Capture the cell that displays the provided text and extract its [X, Y] central coordinate. 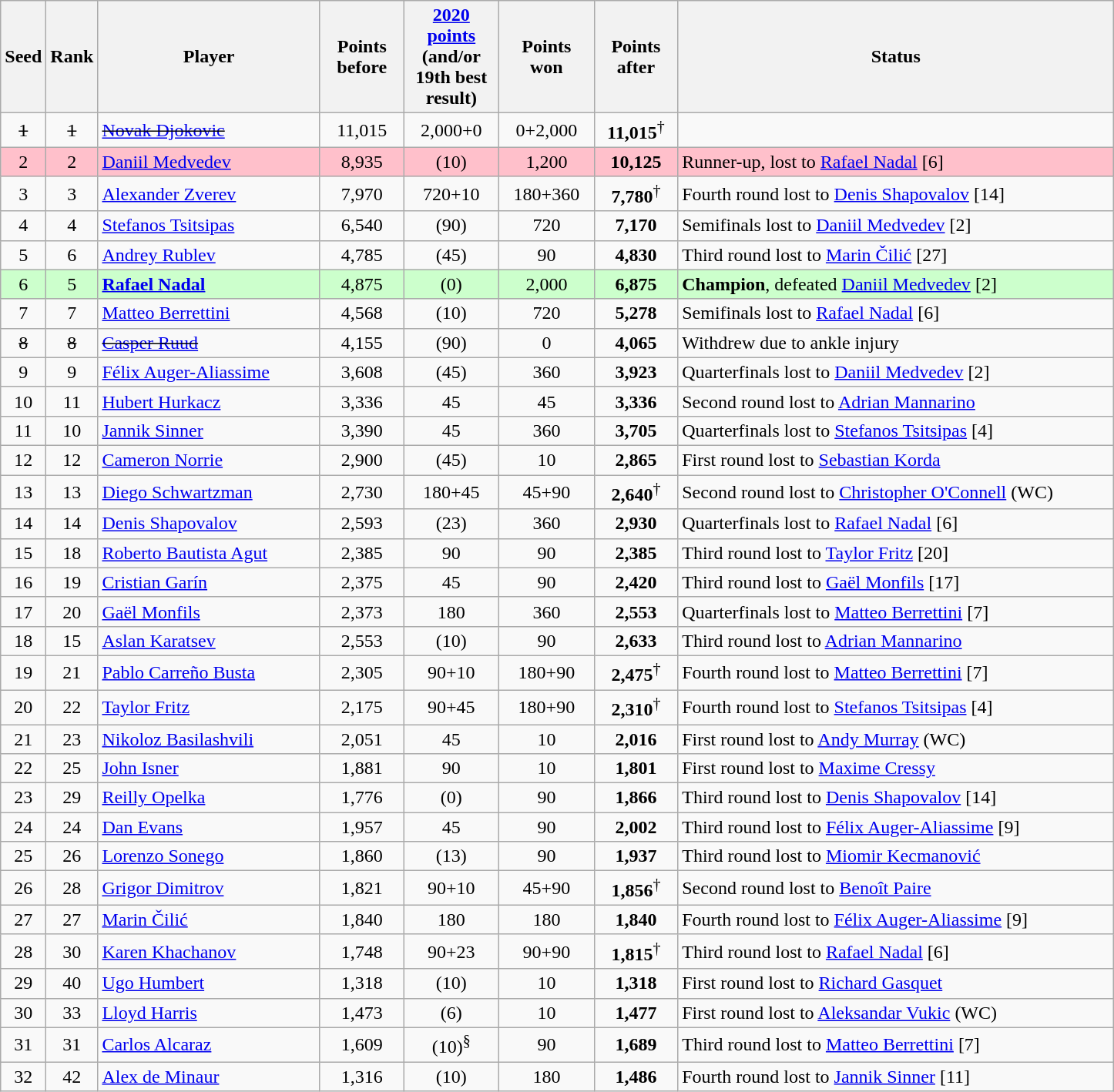
Ugo Humbert [210, 983]
Fourth round lost to Jannik Sinner [11] [896, 1077]
1,937 [636, 856]
2,305 [362, 673]
2,373 [362, 611]
2020 points(and/or 19th best result) [451, 57]
Semifinals lost to Rafael Nadal [6] [896, 313]
Matteo Berrettini [210, 313]
8,935 [362, 162]
Third round lost to Adrian Mannarino [896, 641]
Champion, defeated Daniil Medvedev [2] [896, 284]
Rank [72, 57]
0 [547, 343]
Points won [547, 57]
11,015 [362, 131]
Quarterfinals lost to Daniil Medvedev [2] [896, 372]
5,278 [636, 313]
First round lost to Andy Murray (WC) [896, 739]
3,923 [636, 372]
17 [23, 611]
1,609 [362, 1044]
Dan Evans [210, 827]
4,568 [362, 313]
1,856† [636, 889]
First round lost to Richard Gasquet [896, 983]
Karen Khachanov [210, 952]
Carlos Alcaraz [210, 1044]
4,875 [362, 284]
2,175 [362, 707]
1,486 [636, 1077]
2,633 [636, 641]
Third round lost to Gaël Monfils [17] [896, 582]
2,900 [362, 460]
1,860 [362, 856]
7,780† [636, 194]
1,316 [362, 1077]
Alexander Zverev [210, 194]
First round lost to Aleksandar Vukic (WC) [896, 1013]
Gaël Monfils [210, 611]
Marin Čilić [210, 919]
33 [72, 1013]
First round lost to Maxime Cressy [896, 769]
Fourth round lost to Stefanos Tsitsipas [4] [896, 707]
3,608 [362, 372]
32 [23, 1077]
Third round lost to Denis Shapovalov [14] [896, 798]
2,420 [636, 582]
2,593 [362, 524]
Diego Schwartzman [210, 493]
180+360 [547, 194]
Alex de Minaur [210, 1077]
6,540 [362, 226]
2,000+0 [451, 131]
Third round lost to Rafael Nadal [6] [896, 952]
720+10 [451, 194]
Andrey Rublev [210, 255]
1,473 [362, 1013]
Semifinals lost to Daniil Medvedev [2] [896, 226]
10,125 [636, 162]
1,776 [362, 798]
Points before [362, 57]
2,640† [636, 493]
40 [72, 983]
3,705 [636, 430]
2,475† [636, 673]
Cristian Garín [210, 582]
0+2,000 [547, 131]
Denis Shapovalov [210, 524]
(10)§ [451, 1044]
Reilly Opelka [210, 798]
Nikoloz Basilashvili [210, 739]
1,866 [636, 798]
Hubert Hurkacz [210, 401]
Points after [636, 57]
Third round lost to Miomir Kecmanović [896, 856]
Quarterfinals lost to Matteo Berrettini [7] [896, 611]
90+45 [451, 707]
2,310† [636, 707]
Cameron Norrie [210, 460]
11,015† [636, 131]
90+90 [547, 952]
Second round lost to Benoît Paire [896, 889]
2,051 [362, 739]
16 [23, 582]
Lorenzo Sonego [210, 856]
Daniil Medvedev [210, 162]
Fourth round lost to Félix Auger-Aliassime [9] [896, 919]
Third round lost to Félix Auger-Aliassime [9] [896, 827]
Player [210, 57]
6,875 [636, 284]
1,821 [362, 889]
180+45 [451, 493]
42 [72, 1077]
7,170 [636, 226]
4,830 [636, 255]
4,155 [362, 343]
Fourth round lost to Matteo Berrettini [7] [896, 673]
Second round lost to Christopher O'Connell (WC) [896, 493]
2,000 [547, 284]
First round lost to Sebastian Korda [896, 460]
1,801 [636, 769]
1,689 [636, 1044]
(13) [451, 856]
2,375 [362, 582]
(23) [451, 524]
Status [896, 57]
90+23 [451, 952]
Withdrew due to ankle injury [896, 343]
(6) [451, 1013]
2,930 [636, 524]
4,785 [362, 255]
1,815† [636, 952]
Rafael Nadal [210, 284]
Second round lost to Adrian Mannarino [896, 401]
Runner-up, lost to Rafael Nadal [6] [896, 162]
Fourth round lost to Denis Shapovalov [14] [896, 194]
Third round lost to Marin Čilić [27] [896, 255]
Third round lost to Taylor Fritz [20] [896, 553]
Seed [23, 57]
Félix Auger-Aliassime [210, 372]
Roberto Bautista Agut [210, 553]
Pablo Carreño Busta [210, 673]
3,390 [362, 430]
1,957 [362, 827]
2,730 [362, 493]
2,002 [636, 827]
Casper Ruud [210, 343]
1,748 [362, 952]
7,970 [362, 194]
1,477 [636, 1013]
Quarterfinals lost to Stefanos Tsitsipas [4] [896, 430]
1,200 [547, 162]
1,881 [362, 769]
John Isner [210, 769]
Aslan Karatsev [210, 641]
Jannik Sinner [210, 430]
Third round lost to Matteo Berrettini [7] [896, 1044]
Novak Djokovic [210, 131]
Grigor Dimitrov [210, 889]
Stefanos Tsitsipas [210, 226]
Quarterfinals lost to Rafael Nadal [6] [896, 524]
4,065 [636, 343]
Lloyd Harris [210, 1013]
Taylor Fritz [210, 707]
2,865 [636, 460]
2,016 [636, 739]
